Output the (x, y) coordinate of the center of the cell containing the given text.  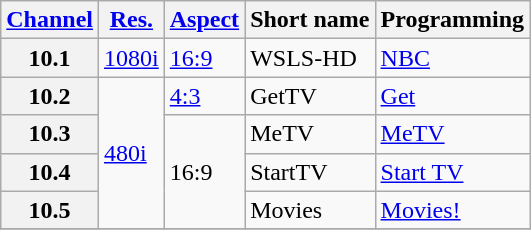
Programming (452, 20)
GetTV (310, 96)
Movies (310, 210)
WSLS-HD (310, 58)
Start TV (452, 172)
1080i (132, 58)
Movies! (452, 210)
Channel (50, 20)
10.4 (50, 172)
NBC (452, 58)
10.5 (50, 210)
10.2 (50, 96)
4:3 (204, 96)
Res. (132, 20)
480i (132, 153)
Get (452, 96)
Aspect (204, 20)
StartTV (310, 172)
10.1 (50, 58)
10.3 (50, 134)
Short name (310, 20)
